Locate the cell with the specified text and output its [X, Y] center coordinate. 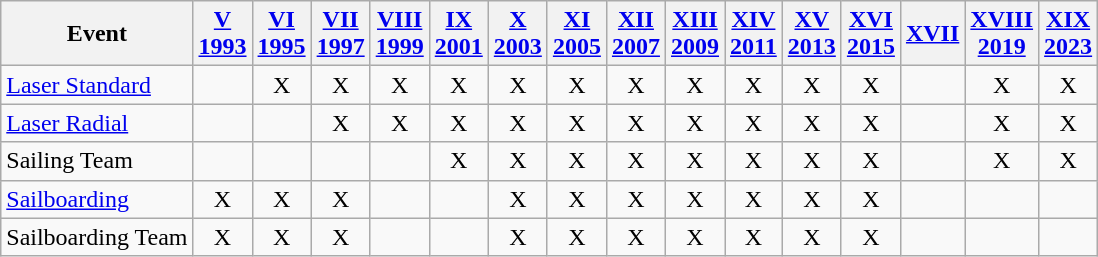
XV 2013 [812, 34]
VII 1997 [340, 34]
IX 2001 [458, 34]
XIII 2009 [694, 34]
Laser Radial [97, 123]
XI 2005 [576, 34]
XVI 2015 [870, 34]
XIX 2023 [1068, 34]
VIII 1999 [400, 34]
Sailboarding [97, 199]
Sailboarding Team [97, 237]
VI 1995 [282, 34]
Laser Standard [97, 85]
XII 2007 [636, 34]
XVIII 2019 [1002, 34]
Event [97, 34]
XVII [932, 34]
V1993 [222, 34]
XIV 2011 [754, 34]
X 2003 [518, 34]
Sailing Team [97, 161]
